Output the [X, Y] coordinate of the center of the cell containing the given text.  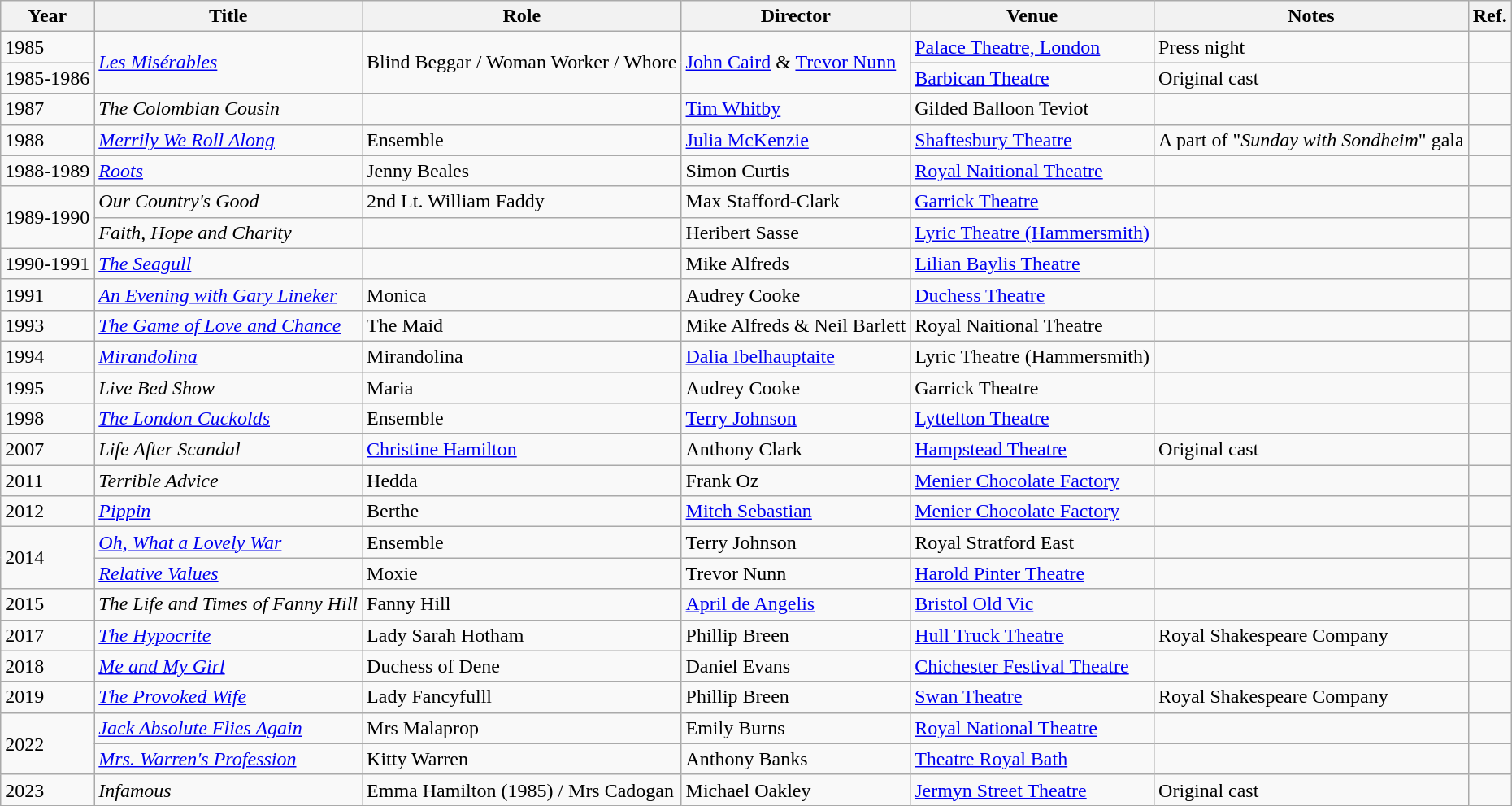
Relative Values [228, 573]
Mitch Sebastian [796, 512]
Roots [228, 171]
1985 [47, 47]
Julia McKenzie [796, 140]
Gilded Balloon Teviot [1032, 109]
2022 [47, 743]
2011 [47, 481]
Lady Fancyfulll [522, 697]
Daniel Evans [796, 666]
2017 [47, 635]
2nd Lt. William Faddy [522, 202]
Emily Burns [796, 728]
Jermyn Street Theatre [1032, 790]
2007 [47, 450]
1995 [47, 388]
Ref. [1489, 16]
Live Bed Show [228, 388]
Dalia Ibelhauptaite [796, 356]
Max Stafford-Clark [796, 202]
The London Cuckolds [228, 419]
Me and My Girl [228, 666]
Les Misérables [228, 63]
Lyttelton Theatre [1032, 419]
Press night [1312, 47]
2019 [47, 697]
Emma Hamilton (1985) / Mrs Cadogan [522, 790]
Life After Scandal [228, 450]
A part of "Sunday with Sondheim" gala [1312, 140]
Notes [1312, 16]
Barbican Theatre [1032, 78]
Infamous [228, 790]
Year [47, 16]
Anthony Banks [796, 759]
1989-1990 [47, 217]
Merrily We Roll Along [228, 140]
Blind Beggar / Woman Worker / Whore [522, 63]
The Provoked Wife [228, 697]
Hull Truck Theatre [1032, 635]
1991 [47, 294]
2023 [47, 790]
1998 [47, 419]
2015 [47, 604]
Role [522, 16]
John Caird & Trevor Nunn [796, 63]
1990-1991 [47, 264]
Palace Theatre, London [1032, 47]
The Hypocrite [228, 635]
Pippin [228, 512]
Royal National Theatre [1032, 728]
Lady Sarah Hotham [522, 635]
2012 [47, 512]
1985-1986 [47, 78]
2018 [47, 666]
Michael Oakley [796, 790]
Mike Alfreds & Neil Barlett [796, 325]
Mike Alfreds [796, 264]
Terrible Advice [228, 481]
Hampstead Theatre [1032, 450]
Frank Oz [796, 481]
Mrs. Warren's Profession [228, 759]
Royal Stratford East [1032, 542]
Jenny Beales [522, 171]
Moxie [522, 573]
Tim Whitby [796, 109]
Oh, What a Lovely War [228, 542]
Simon Curtis [796, 171]
Chichester Festival Theatre [1032, 666]
The Life and Times of Fanny Hill [228, 604]
Bristol Old Vic [1032, 604]
Swan Theatre [1032, 697]
1993 [47, 325]
Duchess of Dene [522, 666]
1988-1989 [47, 171]
The Colombian Cousin [228, 109]
Anthony Clark [796, 450]
Duchess Theatre [1032, 294]
Hedda [522, 481]
Maria [522, 388]
Our Country's Good [228, 202]
Trevor Nunn [796, 573]
Jack Absolute Flies Again [228, 728]
Heribert Sasse [796, 233]
Kitty Warren [522, 759]
Title [228, 16]
Theatre Royal Bath [1032, 759]
The Maid [522, 325]
Mrs Malaprop [522, 728]
April de Angelis [796, 604]
The Seagull [228, 264]
1988 [47, 140]
1987 [47, 109]
Director [796, 16]
Lilian Baylis Theatre [1032, 264]
Monica [522, 294]
2014 [47, 558]
Venue [1032, 16]
The Game of Love and Chance [228, 325]
Shaftesbury Theatre [1032, 140]
Faith, Hope and Charity [228, 233]
Christine Hamilton [522, 450]
Harold Pinter Theatre [1032, 573]
An Evening with Gary Lineker [228, 294]
1994 [47, 356]
Berthe [522, 512]
Fanny Hill [522, 604]
